Find where the given text appears and provide that cell's center as [X, Y] coordinate. 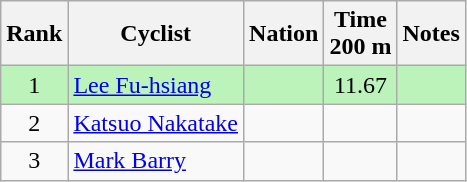
Mark Barry [156, 161]
11.67 [360, 85]
2 [34, 123]
1 [34, 85]
Notes [431, 34]
Cyclist [156, 34]
Rank [34, 34]
Nation [284, 34]
Katsuo Nakatake [156, 123]
Lee Fu-hsiang [156, 85]
3 [34, 161]
Time200 m [360, 34]
